Scan for the cell matching the given text and deliver its (X, Y) coordinate at center. 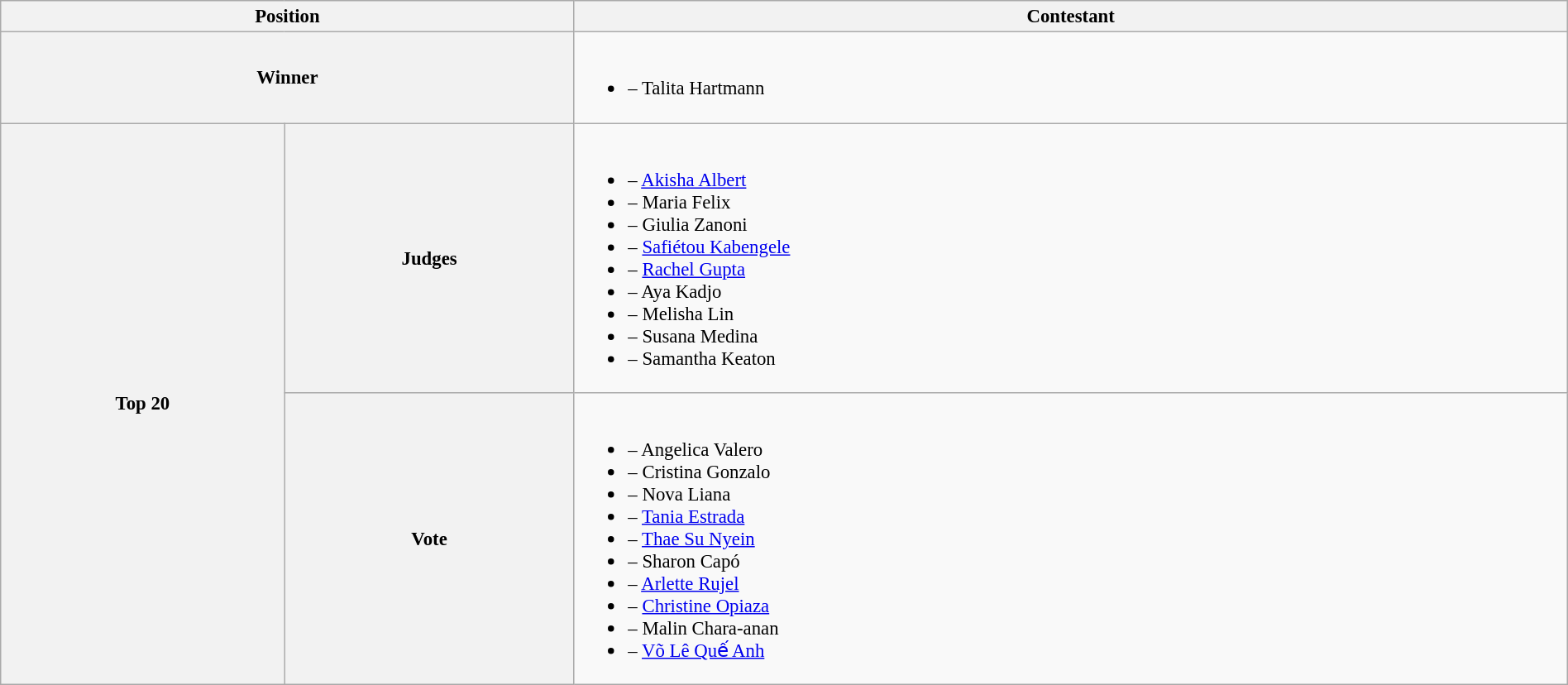
Top 20 (142, 404)
– Talita Hartmann (1070, 78)
Winner (288, 78)
Position (288, 17)
Contestant (1070, 17)
Vote (429, 539)
Judges (429, 258)
– Akisha Albert – Maria Felix – Giulia Zanoni – Safiétou Kabengele – Rachel Gupta – Aya Kadjo – Melisha Lin – Susana Medina – Samantha Keaton (1070, 258)
